Output the (x, y) coordinate of the center of the cell containing the given text.  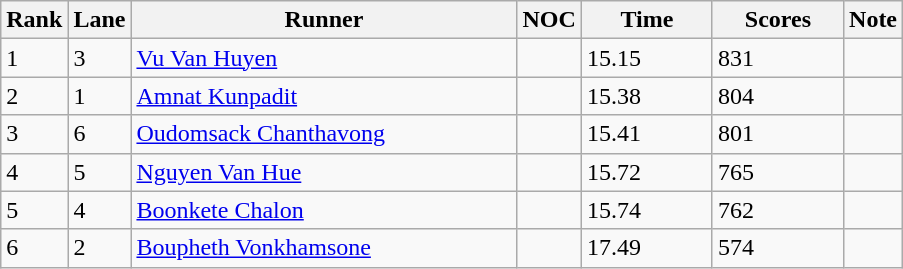
Runner (324, 20)
Boupheth Vonkhamsone (324, 248)
Time (646, 20)
17.49 (646, 248)
Nguyen Van Hue (324, 172)
Lane (100, 20)
15.74 (646, 210)
15.38 (646, 96)
Note (874, 20)
NOC (549, 20)
Oudomsack Chanthavong (324, 134)
762 (778, 210)
574 (778, 248)
831 (778, 58)
Scores (778, 20)
Vu Van Huyen (324, 58)
765 (778, 172)
804 (778, 96)
15.41 (646, 134)
15.72 (646, 172)
Boonkete Chalon (324, 210)
15.15 (646, 58)
Rank (34, 20)
801 (778, 134)
Amnat Kunpadit (324, 96)
